Search for the cell housing the specified text and yield its [X, Y] center coordinate. 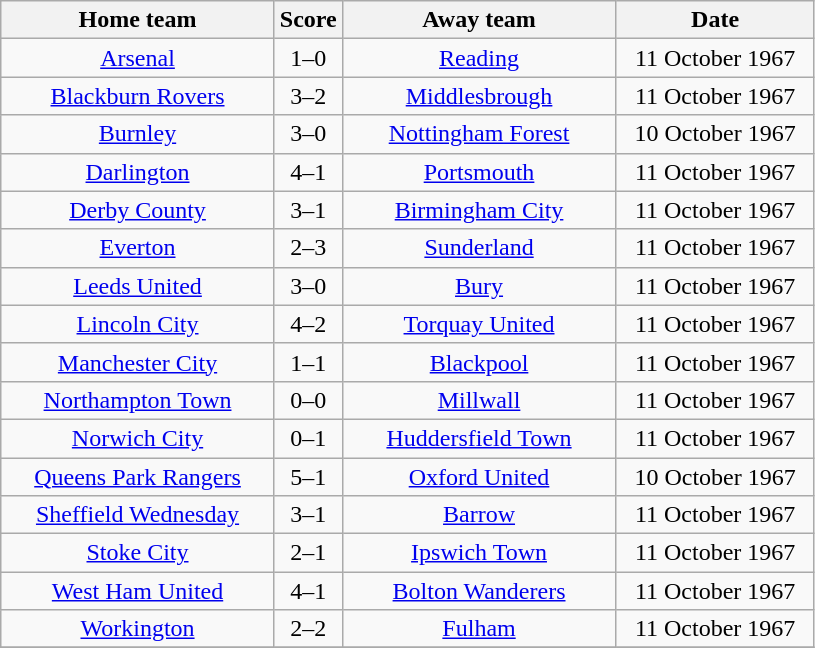
Oxford United [479, 477]
Middlesbrough [479, 96]
Burnley [138, 134]
Sheffield Wednesday [138, 515]
Home team [138, 20]
Birmingham City [479, 210]
0–0 [308, 400]
Barrow [479, 515]
2–3 [308, 248]
Manchester City [138, 362]
Huddersfield Town [479, 438]
2–2 [308, 629]
Reading [479, 58]
Derby County [138, 210]
Norwich City [138, 438]
Everton [138, 248]
Torquay United [479, 324]
Score [308, 20]
2–1 [308, 553]
1–1 [308, 362]
Ipswich Town [479, 553]
Away team [479, 20]
Fulham [479, 629]
0–1 [308, 438]
Northampton Town [138, 400]
Bolton Wanderers [479, 591]
West Ham United [138, 591]
Nottingham Forest [479, 134]
3–2 [308, 96]
Arsenal [138, 58]
Stoke City [138, 553]
Darlington [138, 172]
Blackpool [479, 362]
5–1 [308, 477]
Blackburn Rovers [138, 96]
4–2 [308, 324]
1–0 [308, 58]
Millwall [479, 400]
Leeds United [138, 286]
Bury [479, 286]
Portsmouth [479, 172]
Sunderland [479, 248]
Date [716, 20]
Workington [138, 629]
Queens Park Rangers [138, 477]
Lincoln City [138, 324]
